For the text-containing cell, return its midpoint in (X, Y) coordinate format. 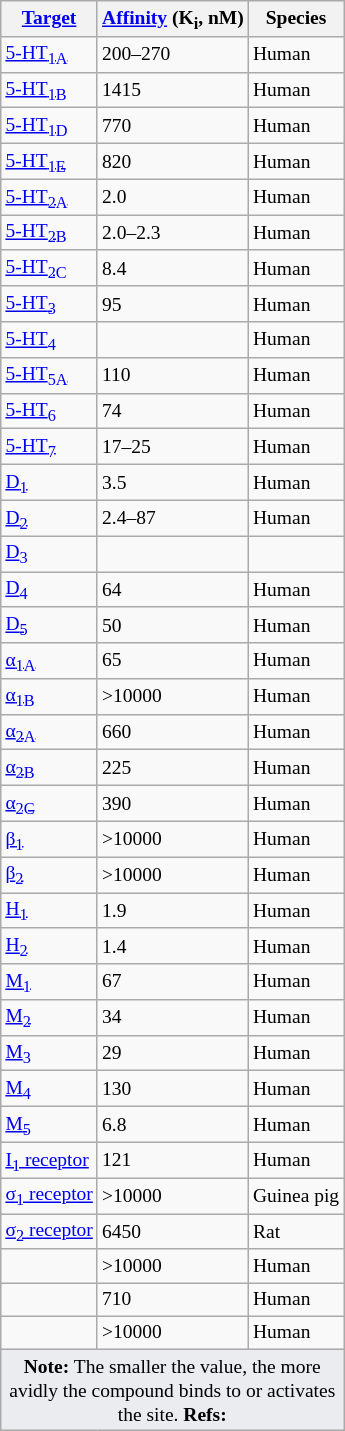
5-HT1D (50, 126)
74 (172, 411)
200–270 (172, 54)
34 (172, 1018)
M2 (50, 1018)
M4 (50, 1089)
D5 (50, 625)
D3 (50, 554)
95 (172, 304)
390 (172, 804)
29 (172, 1053)
64 (172, 590)
M1 (50, 982)
5-HT3 (50, 304)
α2B (50, 768)
225 (172, 768)
8.4 (172, 268)
α2C (50, 804)
I1 receptor (50, 1160)
110 (172, 375)
α1A (50, 661)
β1 (50, 839)
65 (172, 661)
H1 (50, 911)
3.5 (172, 482)
5-HT1B (50, 90)
770 (172, 126)
1415 (172, 90)
5-HT2A (50, 197)
σ1 receptor (50, 1196)
1.9 (172, 911)
α1B (50, 697)
50 (172, 625)
6450 (172, 1232)
5-HT7 (50, 447)
D1 (50, 482)
1.4 (172, 946)
2.0 (172, 197)
5-HT1A (50, 54)
5-HT2C (50, 268)
660 (172, 732)
130 (172, 1089)
β2 (50, 875)
Affinity (Ki, nM) (172, 19)
H2 (50, 946)
820 (172, 161)
Target (50, 19)
D2 (50, 518)
17–25 (172, 447)
M5 (50, 1125)
2.4–87 (172, 518)
Note: The smaller the value, the more avidly the compound binds to or activates the site. Refs: (172, 1390)
M3 (50, 1053)
6.8 (172, 1125)
σ2 receptor (50, 1232)
Rat (296, 1232)
710 (172, 1300)
67 (172, 982)
Guinea pig (296, 1196)
2.0–2.3 (172, 233)
5-HT2B (50, 233)
121 (172, 1160)
5-HT5A (50, 375)
D4 (50, 590)
5-HT1E (50, 161)
5-HT4 (50, 340)
α2A (50, 732)
5-HT6 (50, 411)
Species (296, 19)
